Detect which cell encompasses the target text, then output its [X, Y] center coordinate. 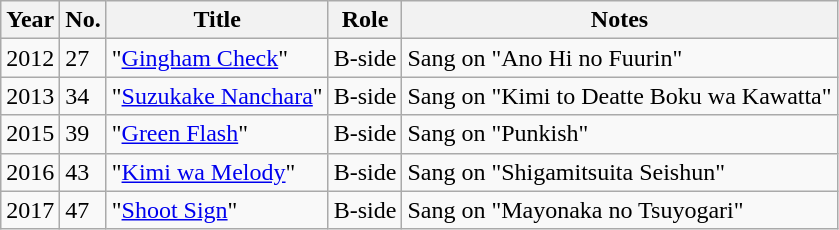
2012 [30, 58]
No. [83, 20]
Title [217, 20]
Sang on "Ano Hi no Fuurin" [620, 58]
Sang on "Shigamitsuita Seishun" [620, 172]
2016 [30, 172]
43 [83, 172]
"Kimi wa Melody" [217, 172]
"Shoot Sign" [217, 210]
"Suzukake Nanchara" [217, 96]
Notes [620, 20]
Role [365, 20]
2013 [30, 96]
"Green Flash" [217, 134]
Sang on "Kimi to Deatte Boku wa Kawatta" [620, 96]
47 [83, 210]
"Gingham Check" [217, 58]
27 [83, 58]
Sang on "Mayonaka no Tsuyogari" [620, 210]
Year [30, 20]
34 [83, 96]
Sang on "Punkish" [620, 134]
2015 [30, 134]
39 [83, 134]
2017 [30, 210]
